Pinpoint the cell where the given text exists, returning its [X, Y] midpoint coordinate. 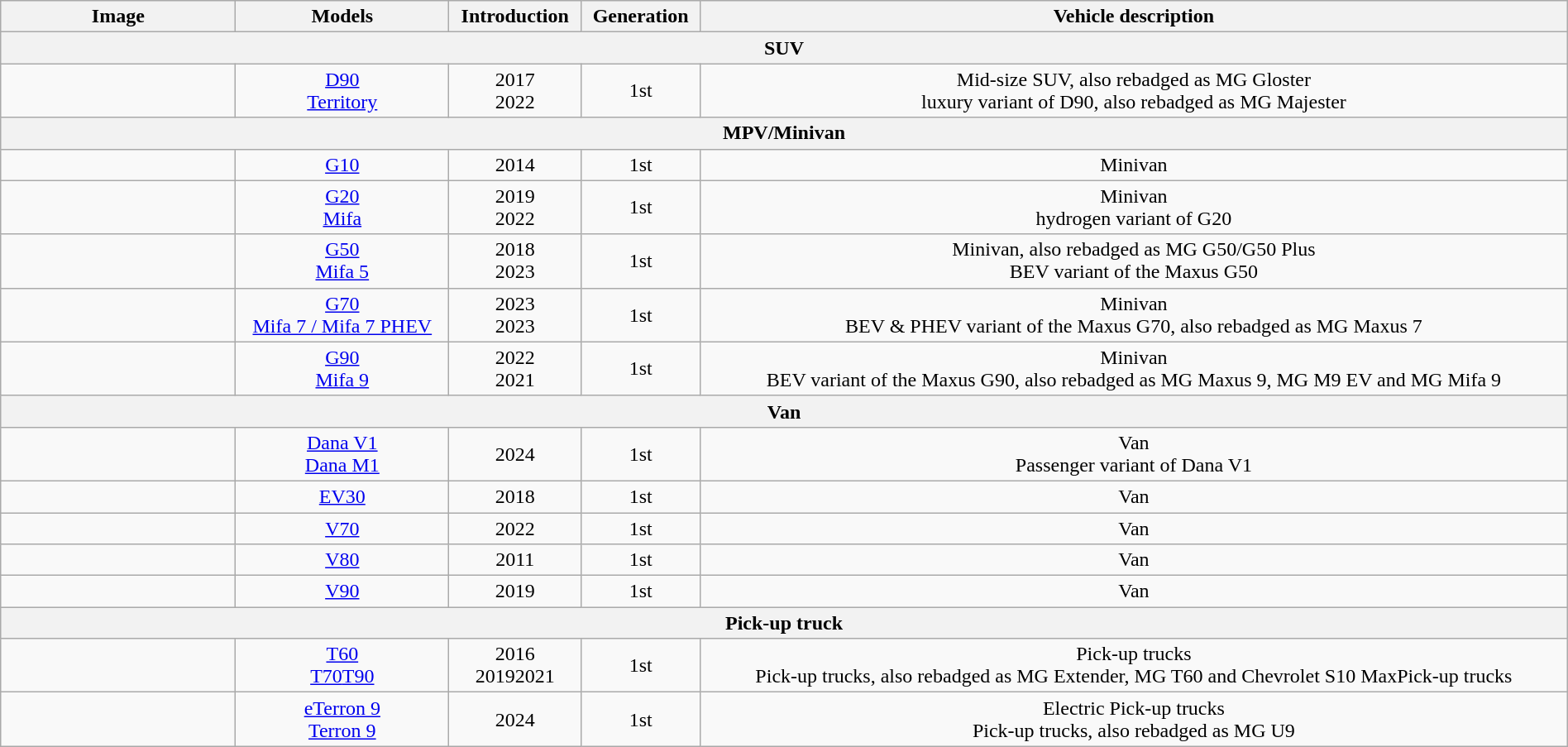
EV30 [342, 496]
20232023 [515, 314]
G10 [342, 165]
G20Mifa [342, 207]
Image [118, 17]
Minivan [1135, 165]
G70Mifa 7 / Mifa 7 PHEV [342, 314]
eTerron 9Terron 9 [342, 720]
T60T70T90 [342, 665]
20182023 [515, 261]
2011 [515, 560]
Dana V1Dana M1 [342, 453]
Introduction [515, 17]
V80 [342, 560]
Generation [641, 17]
D90Territory [342, 91]
Electric Pick-up trucksPick-up trucks, also rebadged as MG U9 [1135, 720]
201620192021 [515, 665]
MinivanBEV variant of the Maxus G90, also rebadged as MG Maxus 9, MG M9 EV and MG Mifa 9 [1135, 369]
2019 [515, 591]
Pick-up trucksPick-up trucks, also rebadged as MG Extender, MG T60 and Chevrolet S10 MaxPick-up trucks [1135, 665]
G90Mifa 9 [342, 369]
Minivan, also rebadged as MG G50/G50 PlusBEV variant of the Maxus G50 [1135, 261]
Minivanhydrogen variant of G20 [1135, 207]
20172022 [515, 91]
V70 [342, 529]
Vehicle description [1135, 17]
20192022 [515, 207]
MPV/Minivan [784, 133]
20222021 [515, 369]
SUV [784, 48]
2022 [515, 529]
Models [342, 17]
Mid-size SUV, also rebadged as MG Glosterluxury variant of D90, also rebadged as MG Majester [1135, 91]
V90 [342, 591]
2018 [515, 496]
2014 [515, 165]
VanPassenger variant of Dana V1 [1135, 453]
Pick-up truck [784, 623]
MinivanBEV & PHEV variant of the Maxus G70, also rebadged as MG Maxus 7 [1135, 314]
G50Mifa 5 [342, 261]
